Detect which cell encompasses the target text, then output its [x, y] center coordinate. 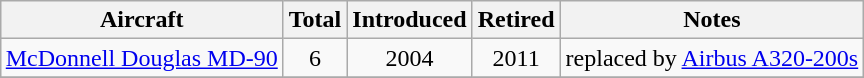
2004 [410, 58]
Retired [516, 20]
replaced by Airbus A320-200s [712, 58]
Introduced [410, 20]
McDonnell Douglas MD-90 [142, 58]
Notes [712, 20]
Aircraft [142, 20]
6 [315, 58]
Total [315, 20]
2011 [516, 58]
